Locate the cell with the specified text and output its (X, Y) center coordinate. 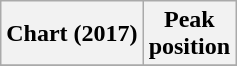
Peakposition (189, 34)
Chart (2017) (72, 34)
